From the cell containing the given text, extract its center point as [x, y] coordinate. 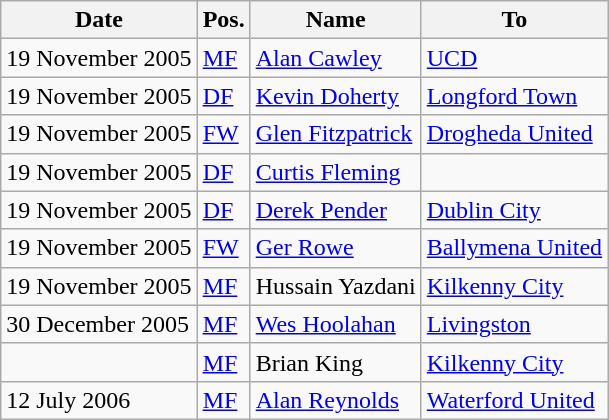
Livingston [514, 324]
Pos. [224, 20]
12 July 2006 [99, 400]
Alan Reynolds [336, 400]
Glen Fitzpatrick [336, 134]
Name [336, 20]
Wes Hoolahan [336, 324]
Brian King [336, 362]
Ballymena United [514, 248]
Ger Rowe [336, 248]
Kevin Doherty [336, 96]
Drogheda United [514, 134]
Alan Cawley [336, 58]
Curtis Fleming [336, 172]
30 December 2005 [99, 324]
UCD [514, 58]
Derek Pender [336, 210]
Date [99, 20]
Dublin City [514, 210]
Hussain Yazdani [336, 286]
Waterford United [514, 400]
To [514, 20]
Longford Town [514, 96]
